Search for the cell housing the specified text and yield its (X, Y) center coordinate. 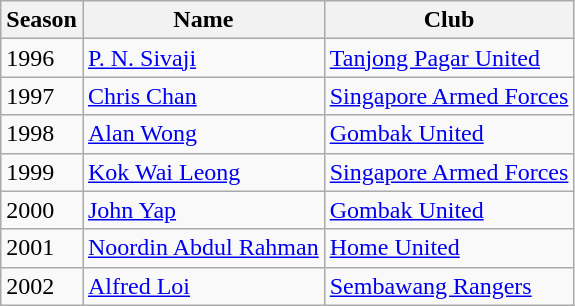
Kok Wai Leong (203, 172)
Club (449, 20)
2000 (42, 210)
Alfred Loi (203, 286)
2001 (42, 248)
Noordin Abdul Rahman (203, 248)
P. N. Sivaji (203, 58)
Tanjong Pagar United (449, 58)
Sembawang Rangers (449, 286)
1999 (42, 172)
1996 (42, 58)
Home United (449, 248)
1997 (42, 96)
Name (203, 20)
2002 (42, 286)
1998 (42, 134)
Season (42, 20)
John Yap (203, 210)
Chris Chan (203, 96)
Alan Wong (203, 134)
